Output the (x, y) coordinate of the center of the cell containing the given text.  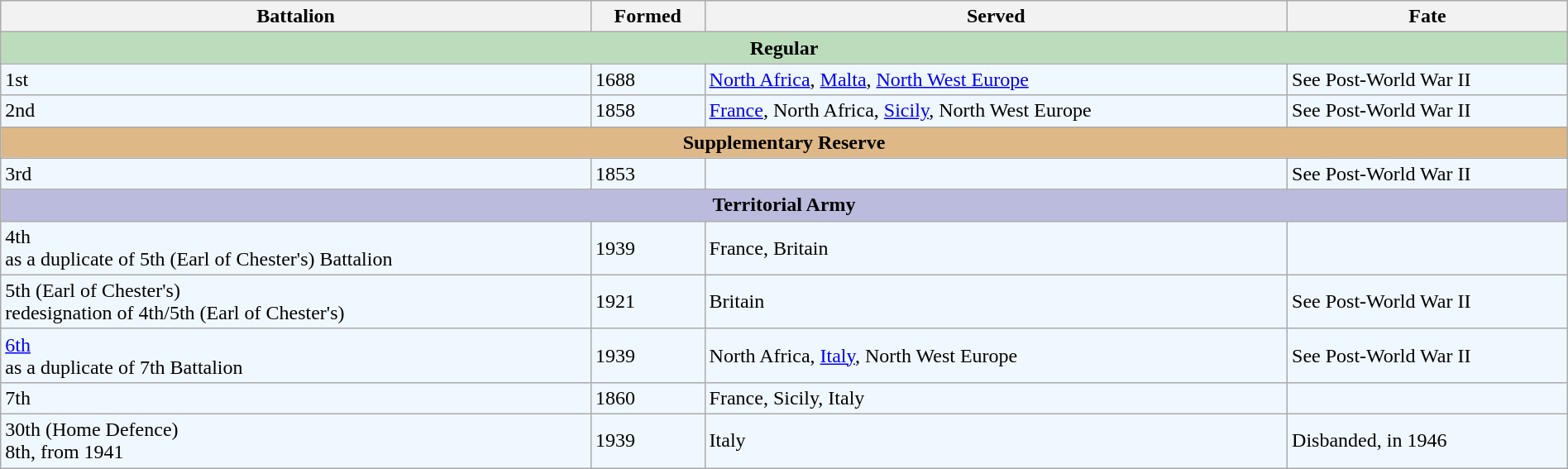
Supplementary Reserve (784, 142)
France, Sicily, Italy (996, 398)
North Africa, Malta, North West Europe (996, 79)
Fate (1427, 17)
Britain (996, 301)
7th (296, 398)
1858 (648, 111)
Disbanded, in 1946 (1427, 440)
France, Britain (996, 248)
Territorial Army (784, 205)
30th (Home Defence)8th, from 1941 (296, 440)
4thas a duplicate of 5th (Earl of Chester's) Battalion (296, 248)
3rd (296, 174)
Formed (648, 17)
Regular (784, 48)
Served (996, 17)
1921 (648, 301)
1688 (648, 79)
5th (Earl of Chester's)redesignation of 4th/5th (Earl of Chester's) (296, 301)
France, North Africa, Sicily, North West Europe (996, 111)
Italy (996, 440)
Battalion (296, 17)
1st (296, 79)
1860 (648, 398)
6thas a duplicate of 7th Battalion (296, 356)
2nd (296, 111)
1853 (648, 174)
North Africa, Italy, North West Europe (996, 356)
